Locate the cell with the specified text and output its (X, Y) center coordinate. 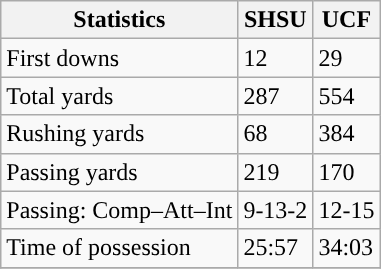
287 (276, 96)
12 (276, 58)
Passing yards (120, 172)
25:57 (276, 248)
SHSU (276, 20)
UCF (346, 20)
Total yards (120, 96)
Statistics (120, 20)
384 (346, 134)
Rushing yards (120, 134)
219 (276, 172)
Time of possession (120, 248)
170 (346, 172)
68 (276, 134)
First downs (120, 58)
34:03 (346, 248)
Passing: Comp–Att–Int (120, 210)
9-13-2 (276, 210)
12-15 (346, 210)
554 (346, 96)
29 (346, 58)
